Identify which cell holds the provided text, then report its (x, y) central coordinate. 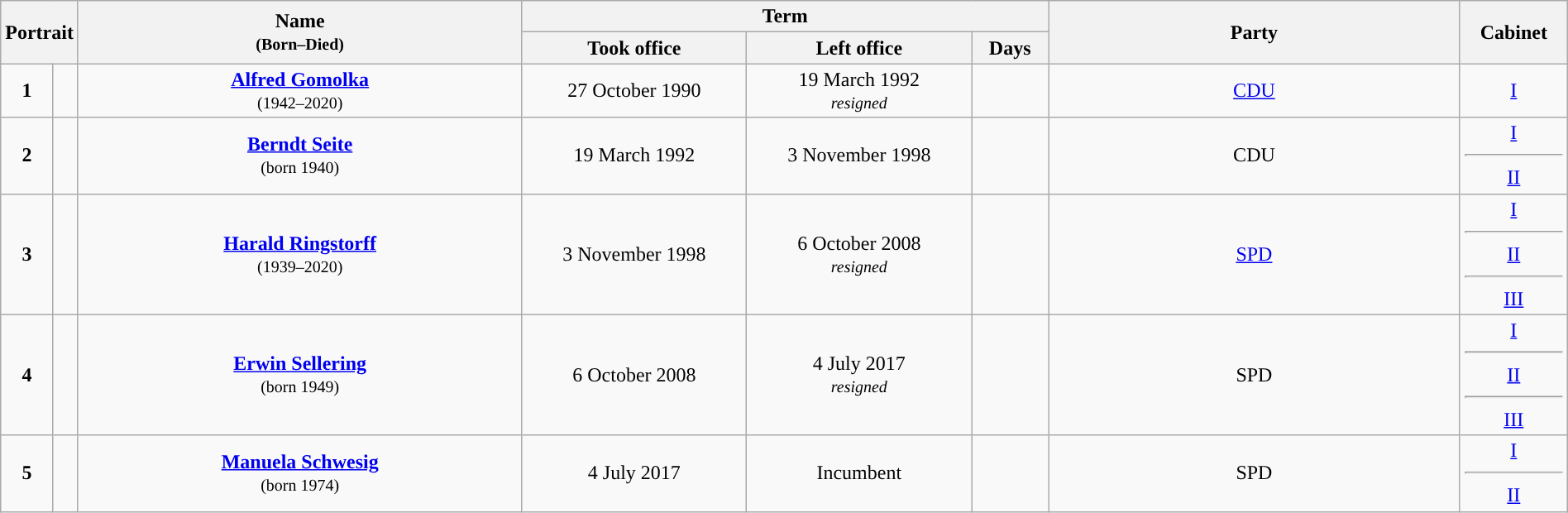
1 (26, 91)
4 (26, 375)
Party (1255, 32)
4 July 2017 (634, 473)
6 October 2008 (634, 375)
Days (1011, 48)
Harald Ringstorff(1939–2020) (299, 254)
27 October 1990 (634, 91)
2 (26, 156)
5 (26, 473)
I (1513, 91)
Cabinet (1513, 32)
3 (26, 254)
Took office (634, 48)
19 March 1992 (634, 156)
Alfred Gomolka(1942–2020) (299, 91)
Erwin Sellering(born 1949) (299, 375)
4 July 2017resigned (859, 375)
Incumbent (859, 473)
Left office (859, 48)
Name(Born–Died) (299, 32)
Manuela Schwesig(born 1974) (299, 473)
Berndt Seite(born 1940) (299, 156)
Portrait (40, 32)
Term (786, 17)
6 October 2008resigned (859, 254)
19 March 1992resigned (859, 91)
